Extract the [x, y] coordinate from the center of the cell holding the provided text.  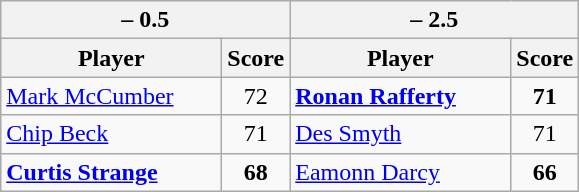
Des Smyth [400, 134]
Chip Beck [112, 134]
Curtis Strange [112, 172]
Ronan Rafferty [400, 96]
72 [256, 96]
– 0.5 [146, 20]
68 [256, 172]
– 2.5 [434, 20]
66 [545, 172]
Eamonn Darcy [400, 172]
Mark McCumber [112, 96]
